Identify which cell holds the provided text, then report its (x, y) central coordinate. 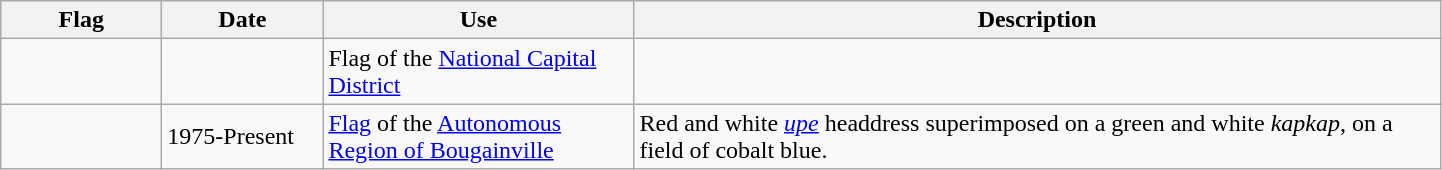
Flag of the National Capital District (478, 72)
Description (1037, 20)
Flag of the Autonomous Region of Bougainville (478, 136)
Date (242, 20)
Flag (82, 20)
1975-Present (242, 136)
Red and white upe headdress superimposed on a green and white kapkap, on a field of cobalt blue. (1037, 136)
Use (478, 20)
